Capture the cell that displays the provided text and extract its [x, y] central coordinate. 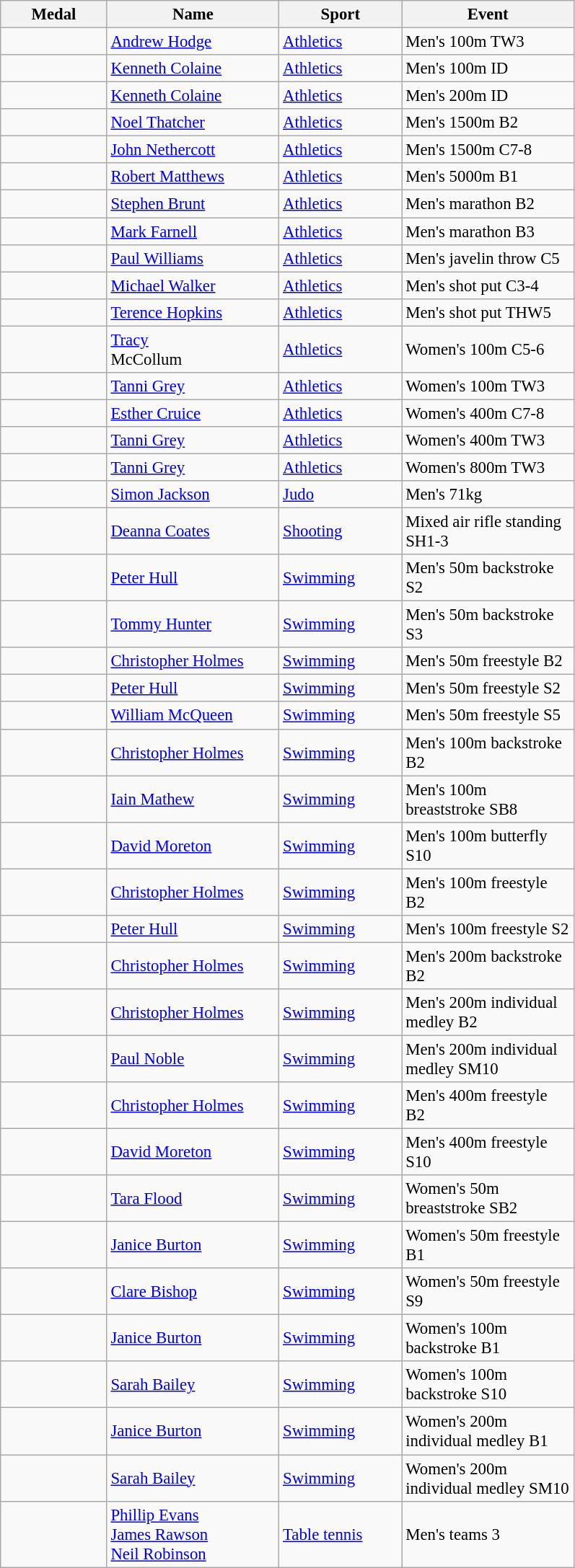
Tara Flood [193, 1198]
Men's marathon B2 [488, 204]
Shooting [341, 532]
Mixed air rifle standing SH1-3 [488, 532]
Noel Thatcher [193, 123]
Men's 100m breaststroke SB8 [488, 799]
Table tennis [341, 1534]
Men's 100m ID [488, 68]
Simon Jackson [193, 495]
Women's 100m TW3 [488, 386]
Deanna Coates [193, 532]
Men's 1500m B2 [488, 123]
TracyMcCollum [193, 349]
Mark Farnell [193, 231]
Event [488, 14]
Women's 50m breaststroke SB2 [488, 1198]
John Nethercott [193, 150]
Men's 200m backstroke B2 [488, 966]
Men's 100m butterfly S10 [488, 845]
Men's 100m freestyle B2 [488, 892]
Men's 1500m C7-8 [488, 150]
Paul Williams [193, 258]
Women's 800m TW3 [488, 467]
Women's 400m TW3 [488, 440]
Tommy Hunter [193, 624]
Women's 50m freestyle B1 [488, 1246]
Men's 200m individual medley B2 [488, 1012]
Men's 50m freestyle B2 [488, 661]
Men's 50m backstroke S3 [488, 624]
Terence Hopkins [193, 312]
Men's shot put C3-4 [488, 285]
Women's 100m C5-6 [488, 349]
Men's 400m freestyle B2 [488, 1106]
Women's 100m backstroke S10 [488, 1384]
Clare Bishop [193, 1292]
Esther Cruice [193, 413]
Men's 71kg [488, 495]
Men's javelin throw C5 [488, 258]
Phillip Evans James Rawson Neil Robinson [193, 1534]
Women's 400m C7-8 [488, 413]
Name [193, 14]
Michael Walker [193, 285]
Women's 200m individual medley B1 [488, 1432]
Paul Noble [193, 1058]
Men's teams 3 [488, 1534]
Men's 5000m B1 [488, 177]
Men's 200m individual medley SM10 [488, 1058]
Medal [53, 14]
Men's 200m ID [488, 96]
Men's 100m freestyle S2 [488, 929]
Men's 100m backstroke B2 [488, 753]
William McQueen [193, 716]
Men's 50m freestyle S5 [488, 716]
Judo [341, 495]
Sport [341, 14]
Men's 400m freestyle S10 [488, 1152]
Women's 50m freestyle S9 [488, 1292]
Women's 100m backstroke B1 [488, 1338]
Men's 50m freestyle S2 [488, 688]
Andrew Hodge [193, 42]
Men's marathon B3 [488, 231]
Iain Mathew [193, 799]
Men's 50m backstroke S2 [488, 578]
Stephen Brunt [193, 204]
Women's 200m individual medley SM10 [488, 1478]
Men's 100m TW3 [488, 42]
Men's shot put THW5 [488, 312]
Robert Matthews [193, 177]
